Determine the (X, Y) coordinate at the center of the cell enclosing the given text.  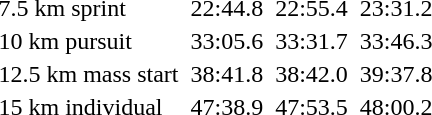
38:42.0 (312, 74)
33:31.7 (312, 41)
38:41.8 (227, 74)
33:05.6 (227, 41)
